Locate the cell with the specified text and output its (x, y) center coordinate. 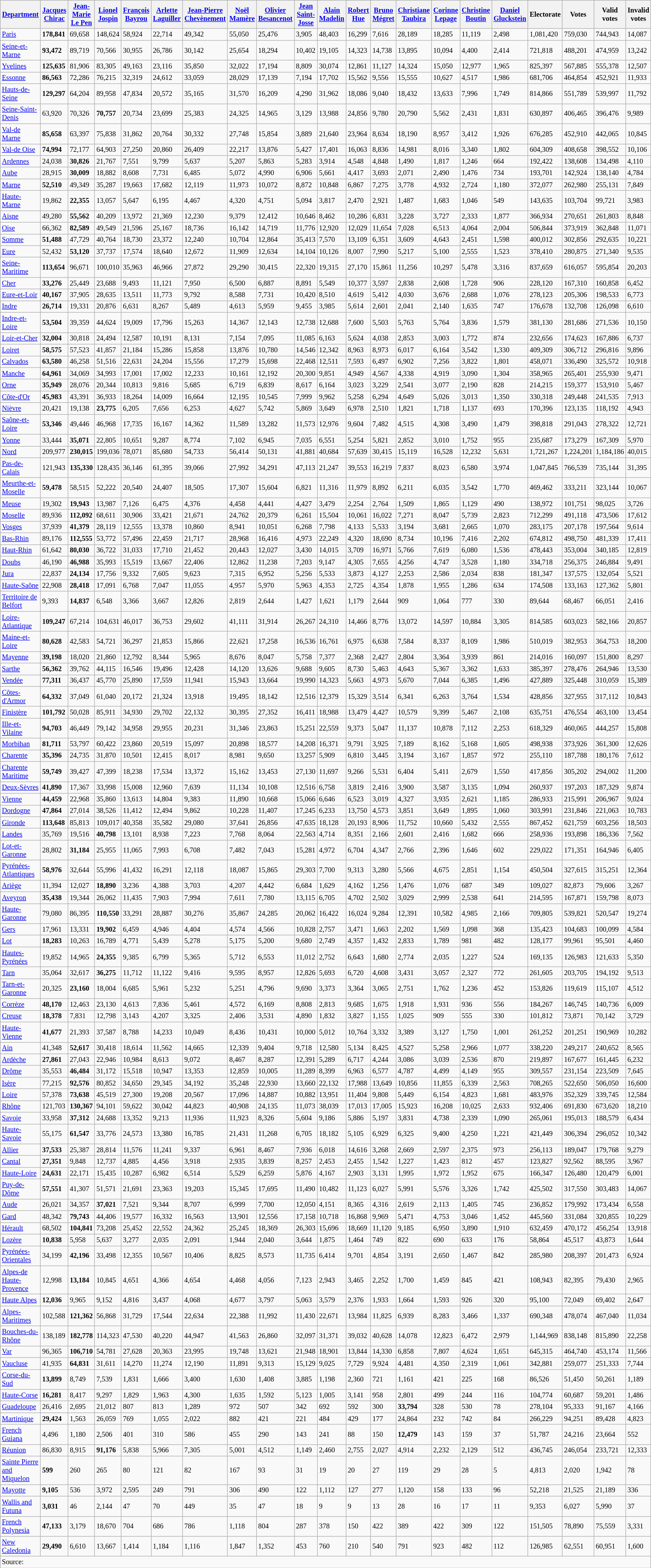
12,792 (136, 657)
49,446 (81, 424)
26,860 (276, 1336)
7,903 (167, 898)
20,379 (276, 515)
4,854 (383, 1256)
15,555 (414, 78)
12,333 (638, 1450)
4,467 (205, 200)
133 (476, 1490)
421,449 (545, 1134)
1,700 (414, 1280)
22,968 (81, 799)
26,409 (205, 150)
358,965 (545, 373)
6,233 (332, 811)
179,992 (578, 1205)
79,430 (610, 1280)
1,286 (476, 585)
6,459 (136, 929)
17,194 (276, 66)
3,693 (383, 173)
721 (383, 1379)
287 (306, 1526)
11,979 (358, 488)
8,749 (81, 1379)
23,699 (167, 114)
21,767 (108, 161)
8,734 (414, 539)
34,069 (81, 373)
8,730 (358, 669)
Mayotte (20, 1490)
2,935 (242, 1161)
10,848 (332, 185)
47,530 (136, 1336)
9,688 (306, 669)
290 (276, 1434)
10,108 (276, 787)
166,347 (545, 1173)
7,990 (383, 251)
9,025 (332, 1363)
540 (383, 1546)
10,406 (205, 1256)
5,576 (446, 1189)
3,609 (414, 240)
5,562 (446, 114)
8,257 (306, 1161)
29,080 (205, 823)
19,943 (81, 504)
41,432 (136, 870)
555,378 (610, 66)
11,735 (306, 1256)
French Polynesia (20, 1526)
27,861 (54, 1059)
214,595 (545, 898)
5,521 (638, 574)
3,191 (414, 1256)
10,072 (276, 185)
132,054 (610, 574)
373,919 (578, 228)
24,355 (108, 957)
385,397 (545, 669)
6,839 (276, 385)
4,456 (167, 1161)
12,143 (276, 322)
2,022 (205, 1419)
2,979 (510, 1336)
1,452 (510, 1216)
7,112 (476, 728)
8,676 (242, 657)
372,077 (545, 185)
10,582 (446, 914)
11,407 (276, 811)
Allier (20, 1150)
2,396 (446, 850)
16,868 (358, 1216)
16,063 (358, 150)
53,346 (54, 424)
24,631 (54, 1173)
8,283 (446, 1316)
2,510 (383, 408)
7,047 (167, 585)
Jean-Pierre Chevènement (205, 14)
21,369 (167, 216)
58,515 (81, 488)
39,427 (81, 771)
3,935 (446, 799)
691,830 (578, 1106)
2,724 (476, 185)
39,359 (81, 322)
Isère (20, 1083)
181,347 (545, 574)
2,621 (476, 799)
507 (276, 1407)
10,545 (276, 397)
13,895 (414, 50)
20,344 (108, 385)
1,752 (476, 440)
4,624 (476, 1352)
Saône-et-Loire (20, 424)
17,735 (136, 424)
1,651 (510, 1352)
398,552 (610, 150)
15,263 (205, 322)
306 (242, 1490)
23,116 (167, 66)
Valid votes (610, 14)
53,797 (81, 744)
174,508 (545, 585)
Oise (20, 228)
378,410 (545, 251)
20,519 (167, 744)
9,383 (205, 799)
70,142 (610, 1016)
New Caledonia (20, 1546)
6,017 (414, 350)
5,251 (242, 989)
2,071 (414, 173)
676,285 (545, 134)
3,817 (332, 200)
9,279 (638, 1150)
31,371 (332, 1336)
15,518 (136, 1071)
2,375 (476, 1150)
14,078 (414, 1336)
24,573 (136, 1134)
10,229 (638, 1216)
3,831 (414, 1118)
12,240 (205, 240)
249,217 (578, 1048)
41,563 (242, 1336)
277 (383, 1490)
10,783 (638, 811)
9,816 (167, 385)
Jean Saint-Josse (306, 14)
599 (54, 1470)
5,647 (136, 200)
18,669 (358, 1228)
3,667 (167, 601)
11,012 (306, 957)
19,138 (81, 408)
9,791 (358, 744)
4,885 (136, 1161)
16,789 (108, 941)
270,651 (578, 216)
5,549 (332, 283)
Bouches-du-Rhône (20, 1336)
69,658 (81, 34)
317,550 (578, 1189)
2,757 (332, 929)
240,652 (610, 1048)
11 (510, 1506)
39,032 (358, 1336)
49,280 (54, 216)
17,574 (136, 251)
13,109 (358, 240)
4,567 (383, 373)
Corse-du-Sud (20, 1379)
3,325 (205, 1016)
2,129 (476, 1450)
498,938 (545, 744)
1,490 (414, 161)
41,307 (81, 1189)
94,703 (54, 728)
28,189 (414, 34)
1,509 (414, 504)
296,052 (610, 1134)
18,200 (638, 641)
6,577 (383, 1071)
20,300 (306, 373)
Arlette Laguiller (167, 14)
9,680 (306, 941)
18,264 (136, 397)
7,123 (306, 1280)
52,218 (545, 1490)
Ain (20, 1048)
744,943 (610, 34)
31,033 (136, 550)
323,144 (610, 488)
12,511 (332, 362)
24,285 (276, 914)
320,855 (610, 1216)
4,527 (414, 1048)
110,550 (108, 914)
22,714 (167, 34)
7,639 (205, 787)
44,406 (108, 1216)
9,040 (383, 94)
20,203 (638, 267)
364,753 (610, 641)
11,268 (276, 1134)
15,696 (332, 1228)
25,890 (136, 680)
498,750 (578, 539)
15,286 (167, 350)
28,635 (108, 295)
223,509 (610, 1071)
215,991 (578, 799)
7,612 (638, 756)
38,526 (108, 811)
22,388 (242, 1316)
35,553 (54, 1071)
3,531 (276, 1016)
1,630 (242, 1379)
1,942 (610, 1470)
453 (306, 1546)
Marne (20, 185)
1,120 (414, 1490)
3,129 (306, 114)
3,046 (476, 1216)
55,175 (54, 1134)
27,130 (306, 771)
14,208 (306, 744)
18,238 (136, 771)
6,708 (205, 850)
1,680 (383, 957)
18,182 (332, 1134)
189,047 (578, 1150)
6,211 (414, 488)
53,772 (108, 539)
2,695 (81, 1407)
4,675 (446, 870)
8,941 (242, 527)
18,004 (108, 989)
33,291 (136, 914)
10,000 (306, 1032)
3,362 (476, 669)
17,534 (167, 771)
2,633 (510, 1106)
2,595 (136, 1490)
4,649 (414, 397)
2,823 (510, 515)
1,817 (446, 161)
121,362 (81, 1316)
4,458 (242, 504)
7,849 (638, 185)
37,049 (81, 696)
16,299 (358, 34)
6,169 (276, 1005)
9,344 (167, 1205)
306,394 (578, 1134)
118,192 (610, 408)
9,185 (414, 1228)
1,995 (414, 1173)
6,975 (358, 641)
54,721 (108, 641)
26,267 (306, 621)
452 (510, 989)
327,615 (578, 870)
15,861 (383, 267)
5,661 (332, 173)
5,367 (446, 669)
15,129 (306, 1363)
12,737 (108, 1161)
11,562 (167, 1048)
142,924 (578, 173)
1,025 (414, 1016)
29,303 (306, 870)
113,648 (54, 823)
21,393 (81, 1032)
Manche (20, 373)
512 (510, 1450)
7,044 (446, 680)
5,886 (358, 1118)
13,844 (358, 1352)
4,702 (358, 898)
15,854 (276, 134)
5,838 (136, 1450)
6,945 (276, 440)
137,575 (578, 574)
3,305 (510, 621)
73,208 (108, 1228)
8,073 (638, 898)
15,435 (108, 1173)
9,379 (242, 216)
353,004 (578, 550)
828 (510, 385)
33,958 (54, 1118)
133,163 (578, 585)
20,857 (638, 621)
300 (383, 1407)
49,342 (205, 34)
18,690 (383, 539)
255,930 (610, 373)
7,936 (306, 1150)
5,412 (383, 295)
12,859 (242, 1071)
4,654 (205, 1280)
6,821 (306, 488)
634 (510, 585)
9,353 (545, 1506)
167,309 (610, 440)
Drôme (20, 1071)
42,196 (81, 1256)
13,649 (383, 1083)
23,130 (108, 1005)
64,903 (108, 150)
1,847 (242, 1546)
539,821 (578, 914)
6,952 (276, 574)
Loire-Atlantique (20, 621)
153,910 (610, 385)
458,071 (545, 362)
2,144 (108, 1506)
187,788 (578, 756)
46,258 (81, 362)
33,421 (167, 515)
9,605 (332, 669)
42,583 (81, 641)
Meuse (20, 504)
16,371 (332, 744)
2,679 (476, 771)
219,897 (545, 1059)
17,307 (242, 488)
Gers (20, 929)
11,752 (414, 823)
6,950 (446, 1228)
33,276 (54, 283)
41,379 (81, 527)
13,633 (446, 94)
3,597 (383, 283)
666 (510, 834)
121,703 (54, 1106)
26,303 (306, 1228)
Lozère (20, 1240)
1,486 (638, 1395)
473,506 (610, 515)
128,177 (545, 941)
5,047 (383, 728)
Haute-Savoie (20, 1134)
9,989 (638, 114)
3,013 (476, 397)
173,434 (610, 1205)
2,536 (476, 1059)
80,628 (54, 641)
41,890 (54, 787)
5,463 (383, 669)
10,221 (638, 240)
13,901 (242, 1216)
89,719 (81, 50)
47,113 (306, 468)
37,533 (54, 1150)
10,191 (167, 338)
Indre (20, 306)
30,009 (81, 173)
9,399 (446, 712)
12,738 (306, 322)
Charente (20, 756)
37,905 (81, 295)
641 (510, 898)
6,799 (167, 957)
20,062 (306, 914)
8,326 (276, 1118)
180,176 (610, 756)
21,596 (136, 228)
1,090 (510, 1118)
760 (332, 1546)
24,856 (358, 114)
555 (476, 1016)
6,475 (167, 504)
1,857 (476, 756)
5,958 (81, 1240)
264,946 (610, 669)
16,600 (638, 1083)
506,844 (545, 228)
85,911 (108, 712)
8,788 (136, 1032)
266,229 (545, 1419)
3,778 (414, 185)
9,848 (81, 1161)
16,536 (306, 641)
342 (306, 1407)
1,046 (476, 200)
11,412 (136, 811)
28,802 (54, 850)
31,729 (136, 1316)
539,997 (610, 94)
18,283 (54, 941)
21,860 (108, 657)
203,705 (578, 973)
221,063 (610, 811)
686 (167, 1526)
15,604 (276, 488)
4,244 (383, 1059)
5,663 (358, 680)
12,195 (242, 397)
24,325 (242, 114)
409,309 (545, 350)
41,111 (242, 621)
12,036 (54, 1300)
146,745 (578, 1005)
4,548 (358, 161)
10,025 (476, 1106)
3,889 (306, 134)
2,091 (205, 1240)
6,719 (242, 385)
3,437 (167, 1300)
4,347 (383, 850)
9,623 (205, 574)
1,664 (414, 1300)
Ariège (20, 886)
4,949 (358, 373)
39,066 (205, 468)
194,192 (610, 973)
56,414 (242, 452)
709,805 (545, 914)
7,377 (332, 657)
13,988 (332, 114)
11,121 (167, 283)
13,101 (136, 834)
57,639 (358, 452)
3,400 (205, 1379)
104,841 (81, 1228)
457 (510, 1161)
60,951 (610, 1546)
8,267 (167, 306)
7,095 (276, 338)
3,039 (446, 1059)
5,966 (167, 1450)
6,294 (383, 397)
34,958 (136, 728)
208,397 (578, 1256)
19,009 (136, 322)
88 (358, 1434)
11,773 (167, 295)
40,358 (136, 823)
7,729 (358, 1363)
3,141 (358, 1395)
201,473 (610, 1256)
5,963 (306, 585)
160,858 (610, 283)
244 (476, 1395)
12,672 (205, 251)
906 (510, 283)
89,176 (54, 539)
3,331 (638, 1526)
3,703 (205, 886)
14,738 (383, 50)
2,586 (446, 574)
4,357 (358, 941)
31,914 (276, 621)
1,865 (446, 504)
536 (81, 1490)
27,872 (205, 267)
11,120 (383, 1228)
8,825 (242, 1256)
19,748 (242, 1352)
342,881 (545, 1363)
29,345 (167, 1083)
12,118 (205, 870)
4,627 (242, 408)
256,113 (545, 1150)
39,553 (358, 468)
11,589 (242, 424)
278,123 (545, 295)
5,566 (414, 870)
3,090 (476, 373)
1,185 (510, 799)
12,507 (638, 66)
19,496 (167, 669)
46,017 (136, 621)
20,172 (136, 696)
2,041 (414, 306)
49,349 (81, 185)
58,924 (136, 34)
815,890 (610, 1336)
310,059 (610, 680)
17,002 (167, 373)
16,022 (383, 515)
98,025 (610, 504)
14,330 (383, 1352)
5,821 (383, 440)
2,541 (414, 385)
251,333 (610, 1363)
51,488 (54, 240)
396,476 (610, 114)
6,001 (638, 1173)
112,555 (81, 539)
2,766 (414, 850)
7,600 (358, 322)
Nièvre (20, 408)
9,965 (81, 1300)
89,428 (610, 1419)
112,092 (81, 515)
6,472 (476, 1336)
603,256 (610, 823)
82,873 (578, 886)
101,792 (54, 712)
24,494 (108, 338)
8,915 (81, 1450)
232,656 (545, 338)
3,797 (276, 1300)
7,305 (205, 1450)
814,585 (545, 621)
10,482 (332, 1189)
5,869 (306, 408)
7,194 (306, 78)
2,647 (638, 1300)
766,539 (578, 468)
10,420 (306, 295)
9,404 (276, 1048)
9,385 (136, 957)
4,848 (383, 161)
6,831 (383, 216)
442,065 (610, 134)
25,245 (242, 1228)
32,617 (81, 973)
15,345 (242, 1189)
749 (383, 1240)
11,825 (383, 1316)
18,503 (638, 823)
25,654 (242, 50)
20,231 (205, 728)
285,980 (545, 1256)
11,065 (136, 850)
193,701 (545, 173)
47,834 (136, 94)
4,030 (414, 295)
40,908 (242, 1106)
1,534 (510, 696)
Cantal (20, 1161)
23,995 (205, 1352)
260,937 (545, 787)
47,133 (54, 1526)
814,866 (545, 94)
Pyrénées-Orientales (20, 1256)
45,770 (108, 680)
20 (358, 1470)
1,081,420 (545, 34)
10,051 (276, 527)
305,202 (578, 771)
9,455 (306, 306)
29,955 (167, 728)
35,064 (54, 973)
261,252 (545, 1032)
6,982 (167, 1173)
3,587 (446, 787)
8,436 (242, 1032)
18,285 (446, 34)
40,015 (638, 452)
Maine-et-Loire (20, 641)
153,826 (545, 989)
8,351 (358, 834)
381,130 (545, 322)
37,312 (81, 1118)
20,421 (54, 408)
119 (414, 1470)
51,450 (578, 1379)
28,814 (108, 1150)
604,309 (545, 150)
88,595 (610, 1161)
12,232 (476, 452)
75,559 (610, 1526)
4,515 (414, 424)
12,050 (306, 1205)
278,104 (545, 1407)
8,634 (383, 134)
14,719 (276, 228)
101,751 (578, 504)
78,071 (136, 452)
151,800 (610, 657)
28,029 (242, 78)
1,821 (414, 408)
9,718 (306, 1048)
18 (306, 1506)
567,885 (578, 66)
15,008 (136, 787)
Jean-Marie Le Pen (81, 14)
261,803 (610, 216)
1,077 (510, 1048)
5,072 (242, 173)
1,523 (510, 251)
1,666 (167, 1379)
1,681 (510, 1095)
1,154 (510, 870)
825,397 (545, 66)
12,190 (205, 1363)
6,404 (414, 771)
7,256 (446, 362)
303,991 (545, 811)
2,725 (358, 585)
Corinne Lepage (446, 14)
286,933 (545, 799)
Alpes-de Haute-Provence (20, 1280)
41,935 (54, 1363)
79,606 (610, 886)
2,034 (476, 574)
1,600 (638, 1546)
12,798 (108, 1016)
8,848 (638, 216)
Territoire de Belfort (20, 601)
6,035 (446, 488)
178,841 (54, 34)
15,097 (205, 744)
2,755 (358, 1450)
5,763 (414, 322)
9,808 (383, 1095)
15,066 (306, 799)
265,061 (545, 1118)
460,065 (578, 728)
5,197 (383, 1118)
43,873 (610, 1240)
417,856 (545, 771)
6,497 (383, 362)
449 (205, 1506)
17,796 (167, 322)
520,547 (610, 914)
32,644 (81, 870)
22,621 (242, 641)
10,860 (205, 527)
4,250 (476, 1134)
11,891 (242, 1363)
19,516 (81, 834)
1,926 (510, 134)
6,867 (358, 185)
1,155 (383, 1016)
12,463 (81, 1005)
126,480 (578, 1173)
109,247 (54, 621)
81,711 (54, 744)
8,510 (332, 295)
603,023 (578, 621)
5,764 (446, 322)
221 (306, 1419)
9,874 (638, 787)
22,459 (167, 539)
2,688 (476, 295)
1,098 (476, 929)
9,513 (638, 973)
9,266 (358, 771)
22,908 (54, 585)
7,616 (383, 34)
33,498 (108, 1256)
Bruno Mégret (383, 14)
1,895 (476, 811)
93,472 (54, 50)
5,256 (306, 574)
80 (136, 1470)
23,860 (136, 744)
12,998 (54, 1280)
5 (510, 1470)
62,551 (578, 1546)
225 (476, 1379)
3,644 (306, 1240)
25,476 (276, 34)
11,936 (205, 1118)
17,710 (167, 550)
36,146 (136, 468)
867,452 (545, 823)
7,203 (306, 562)
214,215 (545, 385)
11,490 (306, 1189)
94,251 (578, 1419)
9,284 (383, 914)
24,204 (167, 362)
3,579 (332, 1300)
Haute-Garonne (20, 914)
56,362 (54, 669)
13,984 (358, 1316)
9,535 (638, 251)
Ardèche (20, 1059)
3,900 (414, 787)
Réunion (20, 1450)
30,418 (108, 1048)
524 (510, 957)
46,449 (81, 728)
22,634 (205, 1316)
3,431 (414, 973)
66,051 (610, 601)
Cher (20, 283)
46,968 (108, 424)
10,918 (638, 362)
328 (446, 1407)
48,403 (332, 34)
10,150 (638, 322)
271,536 (610, 322)
6,720 (358, 973)
9,924 (383, 1363)
6,195 (167, 200)
228,120 (545, 283)
4,300 (205, 1395)
4,038 (383, 338)
14,665 (205, 1048)
16,219 (383, 468)
1,972 (446, 1173)
5,478 (476, 267)
16,332 (167, 1216)
923 (446, 1546)
309,557 (545, 1071)
3,003 (446, 338)
315,251 (610, 870)
8,707 (205, 1205)
3,340 (476, 150)
4,404 (205, 929)
1,663 (383, 929)
3,373 (332, 989)
838 (510, 574)
34,930 (136, 712)
126,985 (545, 1546)
6,080 (476, 550)
21,717 (205, 539)
13,664 (276, 680)
20,443 (242, 550)
Moselle (20, 515)
27,043 (81, 1059)
19,852 (54, 957)
82,395 (578, 1280)
21,948 (306, 1352)
812 (476, 1161)
22,837 (54, 574)
2,813 (332, 1005)
3,412 (476, 134)
99,721 (610, 200)
621,759 (578, 823)
28,418 (81, 585)
48,170 (54, 1005)
52,510 (54, 185)
3,974 (510, 468)
54,733 (205, 452)
8,808 (306, 1005)
9,556 (383, 78)
18,730 (136, 240)
Hauts-de-Seine (20, 94)
10,126 (332, 251)
85,813 (81, 823)
3,389 (414, 1032)
9,416 (205, 973)
5,965 (205, 657)
586 (205, 1434)
4,919 (446, 373)
331,084 (578, 1216)
11,404 (358, 1095)
30,074 (332, 66)
53,504 (54, 322)
2,965 (638, 1280)
5,254 (358, 440)
2,460 (332, 1450)
Haute-Vienne (20, 1032)
256,375 (578, 562)
74,994 (54, 150)
474,959 (610, 50)
681,706 (545, 78)
109,027 (545, 886)
13,479 (358, 712)
444,257 (610, 728)
167,871 (578, 898)
7,605 (167, 574)
23,688 (108, 283)
5,283 (306, 161)
595,854 (610, 267)
159,377 (578, 385)
7,189 (414, 744)
10,282 (638, 1032)
10,764 (358, 1032)
302,856 (578, 240)
67,214 (81, 621)
7,619 (446, 550)
37,021 (108, 1205)
Alain Madelin (332, 14)
428,856 (545, 696)
104,631 (108, 621)
13,057 (108, 200)
72,286 (81, 78)
382,953 (578, 641)
249,448 (578, 397)
4,400 (476, 50)
10,947 (167, 1071)
38,039 (332, 1106)
1,094 (510, 787)
198,533 (610, 295)
14,466 (358, 621)
48,342 (54, 1216)
349 (510, 886)
6,259 (276, 1173)
Seine-Saint-Denis (20, 114)
11,034 (638, 1316)
2,506 (108, 1434)
3,914 (332, 161)
373,926 (578, 744)
29 (446, 1470)
24,134 (81, 574)
11,137 (414, 728)
80,030 (81, 550)
6,758 (332, 787)
721,818 (545, 50)
24,310 (332, 621)
125,635 (54, 66)
1,801 (510, 362)
5,001 (242, 1450)
Haute-Loire (20, 1173)
30,906 (136, 515)
Tarn (20, 973)
5,432 (476, 823)
58,575 (54, 350)
31,346 (242, 728)
23,160 (81, 989)
Essonne (20, 78)
29,290 (242, 267)
10,287 (136, 1173)
333,211 (578, 488)
59,749 (54, 771)
37,737 (108, 251)
309 (476, 1526)
429 (358, 1419)
6,902 (414, 362)
1,236 (476, 989)
8,588 (242, 295)
10,342 (638, 1134)
3,822 (476, 362)
8,836 (383, 150)
Landes (20, 834)
10,660 (446, 823)
1,330 (510, 350)
7,999 (306, 397)
478,443 (545, 550)
4,738 (446, 1118)
9,650 (276, 756)
18,882 (108, 173)
3,023 (358, 385)
1,563 (81, 1419)
47,635 (306, 823)
1,629 (332, 886)
325,448 (578, 680)
82 (205, 1470)
11,435 (136, 898)
96,671 (81, 267)
7,798 (332, 527)
467,040 (610, 1316)
378 (332, 1526)
20,898 (242, 744)
4,149 (476, 1071)
12,379 (332, 696)
12,556 (276, 1216)
91,176 (108, 1450)
10,005 (276, 1071)
6,163 (332, 338)
3,029 (414, 898)
151,505 (545, 1526)
2,427 (383, 657)
13,750 (358, 811)
50,131 (276, 452)
1,728 (476, 283)
13,453 (276, 771)
12,587 (136, 338)
127,362 (610, 585)
235,687 (545, 440)
1,001 (510, 1032)
64,204 (81, 94)
47,729 (81, 240)
64,332 (54, 696)
2,339 (476, 1118)
35,867 (242, 914)
75,838 (108, 134)
4,573 (383, 811)
664 (510, 161)
161,445 (610, 1059)
6,631 (136, 306)
2,966 (476, 1048)
3,127 (446, 1032)
15,858 (205, 350)
13,511 (136, 295)
16,208 (446, 1106)
3,819 (358, 787)
12,029 (358, 228)
5,232 (205, 989)
1,789 (446, 941)
15,519 (136, 562)
Electorate (545, 14)
769 (136, 1419)
6,351 (383, 240)
Aube (20, 173)
25,449 (81, 283)
6,999 (242, 1205)
1,875 (332, 1240)
10,196 (446, 539)
158 (446, 1490)
Tarn-et-Garonne (20, 989)
1,423 (446, 1161)
8,365 (358, 1205)
14,887 (276, 1095)
1,675 (383, 1005)
633 (476, 1240)
12,688 (332, 322)
20,363 (167, 1352)
1,405 (476, 1205)
453,174 (610, 1352)
129,297 (54, 94)
16,024 (358, 914)
1,598 (510, 240)
12,920 (332, 228)
35,248 (242, 1083)
9,072 (205, 1059)
61,395 (167, 468)
Calvados (20, 362)
23,664 (610, 1434)
Hérault (20, 1228)
9,792 (205, 295)
618,329 (545, 728)
2,833 (414, 941)
3,465 (358, 1280)
21,324 (167, 696)
1,933 (383, 1300)
197,564 (610, 527)
86,395 (81, 914)
616,057 (578, 267)
294,002 (610, 771)
6,858 (414, 1352)
4,496 (54, 1434)
18,890 (108, 886)
838,148 (578, 1336)
17,988 (358, 1083)
70,757 (108, 114)
261,605 (545, 973)
34,291 (276, 468)
9,287 (167, 440)
8,109 (476, 641)
6,643 (358, 957)
14,804 (167, 799)
4,946 (167, 929)
104,774 (545, 1395)
2,027 (383, 1450)
11,923 (242, 1118)
4,133 (358, 527)
366,934 (545, 216)
712,299 (545, 515)
34,357 (81, 1205)
Indre-et-Loire (20, 322)
9,152 (108, 1300)
30,332 (205, 134)
Puy-de-Dôme (20, 1189)
5,063 (306, 1300)
398,818 (545, 424)
5,624 (358, 338)
7,994 (205, 898)
1,179 (358, 601)
1,605 (510, 744)
303,483 (610, 1189)
Vendée (20, 680)
632,459 (545, 1228)
168 (510, 1379)
11,855 (446, 1083)
Val-de Oise (20, 150)
28,887 (167, 914)
4,608 (383, 973)
24,735 (81, 756)
5,012 (332, 1032)
13,353 (205, 1071)
4,167 (332, 1173)
4,787 (414, 1071)
27,992 (242, 468)
19,344 (81, 898)
6,638 (383, 641)
445,560 (545, 1216)
30,142 (205, 50)
121,943 (54, 468)
4,985 (476, 914)
22,171 (81, 1173)
3,268 (383, 1150)
837,659 (545, 267)
50,028 (81, 712)
3,236 (136, 886)
106,710 (81, 1352)
92,562 (578, 1161)
4,816 (136, 1300)
2,376 (358, 1300)
46,190 (54, 562)
804 (276, 1526)
1,047,845 (545, 468)
16 (446, 1506)
44,823 (205, 1106)
3,019 (383, 799)
7,807 (446, 1352)
3,143 (136, 1016)
27,300 (136, 1095)
8,131 (205, 338)
491,118 (578, 515)
488,201 (578, 50)
17,367 (81, 787)
100,010 (108, 267)
76,215 (108, 78)
9,969 (383, 1216)
7,043 (276, 850)
86,563 (54, 78)
135,423 (545, 929)
9,332 (136, 574)
4,714 (332, 834)
406,465 (578, 114)
1,536 (510, 550)
6,523 (358, 799)
Pas-de-Calais (20, 468)
2,254 (358, 504)
3,057 (446, 973)
13,352 (136, 1118)
8,344 (167, 657)
7,780 (276, 898)
93 (276, 1470)
13,257 (306, 756)
182,778 (81, 1336)
22,559 (332, 728)
450,504 (545, 870)
78,890 (578, 1526)
24,362 (205, 1228)
46,988 (81, 562)
4,771 (136, 941)
10,651 (136, 440)
742 (476, 1419)
6,684 (306, 886)
3,229 (383, 385)
135,330 (81, 468)
25,955 (108, 850)
9,685 (358, 1005)
35,396 (54, 756)
35,993 (108, 562)
11,134 (242, 787)
51,787 (545, 1434)
469,462 (545, 488)
3,939 (476, 657)
134,498 (610, 161)
18,210 (638, 1106)
32,319 (136, 78)
13,899 (54, 1379)
13,613 (136, 799)
1,414 (136, 1546)
5,801 (638, 585)
813 (167, 1407)
19,203 (205, 1189)
58,864 (545, 1240)
9,400 (446, 1134)
Mayenne (20, 657)
7,584 (414, 641)
704 (136, 1526)
Loire (20, 1095)
12,864 (276, 240)
32,097 (306, 1336)
16,281 (54, 1395)
262,980 (578, 185)
27,170 (358, 267)
Côte-d'Or (20, 397)
2,455 (358, 1161)
Seine-Maritime (20, 267)
Jacques Chirac (54, 14)
9,604 (358, 424)
17,695 (276, 1189)
2,751 (414, 989)
140,736 (610, 1005)
5,175 (242, 941)
29,424 (54, 1419)
192,422 (545, 161)
79,080 (54, 914)
330,318 (545, 397)
9,373 (358, 728)
336 (638, 1490)
436,745 (545, 1450)
Olivier Besancenot (276, 14)
674,812 (545, 539)
1,878 (414, 585)
16,971 (383, 550)
130,367 (81, 1106)
8,565 (638, 1048)
9,147 (332, 562)
19,902 (108, 929)
23,363 (167, 1189)
34,192 (205, 1083)
3,873 (358, 574)
10,780 (276, 350)
734 (510, 173)
6,261 (306, 515)
5,712 (242, 957)
108,943 (545, 1280)
Gard (20, 1216)
14,324 (414, 66)
2,232 (446, 1450)
113,654 (54, 267)
2,597 (446, 1150)
7,744 (638, 1363)
7,562 (638, 834)
7,223 (205, 834)
101,812 (545, 1016)
8,425 (383, 1048)
17,139 (276, 78)
822 (414, 1240)
3,726 (638, 504)
24,762 (242, 515)
368 (510, 929)
40,220 (167, 1336)
Ardennes (20, 161)
24,216 (578, 1434)
6,553 (276, 957)
47,399 (108, 771)
7,611 (242, 898)
40,628 (383, 1336)
2,619 (414, 1205)
20,540 (136, 488)
23,964 (358, 134)
59,622 (136, 1106)
French Guiana (20, 1434)
2,819 (242, 601)
Creuse (20, 1016)
6,205 (136, 408)
21,247 (332, 468)
3,277 (136, 1240)
94,101 (108, 1106)
2,252 (383, 1280)
7,655 (383, 562)
1,189 (638, 1379)
5,503 (383, 322)
9,213 (167, 1118)
5,631 (510, 452)
18,378 (54, 1016)
2,943 (332, 1280)
3,167 (446, 756)
167,886 (610, 338)
126,983 (578, 957)
2,608 (446, 283)
6,339 (476, 1083)
692 (332, 1407)
25,383 (205, 114)
79,142 (108, 728)
3,836 (476, 322)
11,792 (638, 94)
31,570 (242, 94)
41,881 (306, 452)
64,961 (54, 373)
35,769 (54, 834)
4,957 (242, 585)
39,762 (81, 669)
4,566 (276, 929)
22,930 (276, 1083)
1,479 (510, 424)
45,517 (578, 1240)
9,896 (638, 350)
3,316 (510, 267)
13,115 (306, 898)
15,923 (414, 1106)
84 (510, 1419)
47,864 (54, 811)
5,489 (205, 306)
32,022 (242, 66)
Gironde (20, 823)
14,616 (358, 1150)
552 (638, 1434)
484 (332, 1419)
77,215 (54, 1083)
207,178 (578, 527)
7,275 (383, 185)
18,505 (205, 488)
214,016 (545, 657)
17,612 (638, 515)
6,452 (638, 283)
5,289 (332, 1059)
Nord (20, 452)
861 (510, 657)
6,906 (306, 173)
18,736 (205, 228)
11,127 (383, 66)
874 (510, 338)
18,128 (332, 823)
35,963 (136, 267)
352,329 (578, 1095)
2,999 (446, 898)
17,411 (638, 539)
19,577 (136, 1216)
19,990 (306, 680)
102,588 (54, 1316)
49,163 (136, 66)
92,576 (81, 1083)
408,658 (578, 150)
36,275 (108, 973)
201,251 (578, 1032)
15,943 (242, 680)
6,513 (446, 228)
9,337 (205, 1150)
18,901 (332, 1352)
231,846 (578, 811)
1,221 (510, 1134)
17,158 (306, 1216)
15,866 (205, 641)
14,270 (136, 1363)
260 (81, 1470)
735,144 (610, 468)
35,860 (108, 799)
188,579 (610, 1118)
96,365 (54, 1352)
1,129 (476, 504)
15,119 (414, 452)
83,305 (108, 66)
15,698 (276, 362)
5,365 (205, 957)
11,992 (276, 1316)
675 (510, 1173)
1,184 (167, 1546)
59,201 (610, 1395)
3,764 (476, 696)
121 (167, 1470)
29,602 (205, 621)
167 (242, 1470)
6,500 (242, 283)
11,430 (306, 1316)
4,619 (358, 295)
10,297 (446, 267)
6,646 (332, 799)
Haute Alpes (20, 1300)
2,538 (476, 898)
104,683 (578, 929)
6,485 (205, 173)
Loiret (20, 350)
4,574 (242, 929)
13,951 (332, 1095)
5,200 (276, 941)
11,712 (136, 973)
12,230 (205, 216)
21,525 (578, 1490)
16,563 (205, 1216)
109,017 (108, 823)
786 (205, 1526)
870 (510, 1059)
4,572 (242, 1005)
1,918 (414, 1005)
6,325 (414, 1134)
11,241 (167, 1150)
8,287 (276, 1059)
1,877 (510, 216)
11,394 (54, 886)
18,577 (276, 744)
592 (358, 1407)
17,961 (54, 929)
Ille-et-Vilaine (20, 728)
1,467 (476, 1256)
2,453 (332, 1161)
2,665 (476, 527)
1,161 (414, 1379)
26,714 (54, 306)
26,062 (108, 898)
34,199 (54, 1256)
26,786 (167, 50)
13,184 (81, 1280)
57,496 (136, 539)
Pyrénées-Atlantiques (20, 870)
6,717 (358, 1059)
4,932 (446, 185)
602 (510, 850)
18,190 (414, 134)
339,745 (610, 1095)
22,552 (167, 1228)
Vaucluse (20, 1363)
7,315 (242, 574)
199,036 (108, 452)
17,091 (108, 585)
126,098 (610, 306)
4,584 (638, 929)
12,479 (414, 1434)
60,687 (578, 1395)
4,417 (358, 173)
72,177 (81, 150)
2,004 (510, 228)
325,572 (610, 362)
33,059 (205, 78)
2,764 (383, 504)
4,784 (638, 173)
4,327 (414, 799)
20,790 (414, 114)
278,322 (610, 424)
10,061 (358, 515)
1,633 (510, 669)
86,526 (545, 1379)
36,722 (108, 550)
6,704 (358, 850)
5,449 (414, 1095)
39,198 (54, 657)
89,958 (108, 94)
9,186 (332, 1118)
4,110 (638, 161)
8,017 (205, 756)
958 (383, 1395)
95,501 (610, 941)
5,026 (446, 397)
14,362 (205, 424)
12,555 (136, 527)
6,773 (638, 295)
10,878 (446, 728)
13,331 (81, 929)
3,366 (136, 601)
13,972 (136, 216)
1,944 (242, 1240)
4,354 (383, 585)
22,217 (242, 150)
63,397 (81, 134)
170,396 (545, 408)
12,626 (638, 744)
464,740 (578, 1352)
8,007 (358, 251)
23,863 (276, 728)
478,074 (578, 1316)
21,184 (136, 350)
842 (510, 1256)
973 (510, 1150)
1,931 (446, 1005)
12,233 (205, 373)
14,104 (306, 251)
8,776 (383, 621)
64,831 (81, 1363)
19,663 (136, 185)
Alpes-Maritimes (20, 1316)
205,306 (578, 295)
70 (167, 1506)
255,110 (545, 756)
1,952 (476, 1173)
184,267 (545, 1005)
280,875 (578, 251)
10,431 (276, 1032)
14,120 (242, 669)
1,579 (510, 322)
18,369 (276, 1228)
14,837 (81, 601)
6,341 (414, 696)
1,762 (446, 989)
Daniel Gluckstein (510, 14)
16,528 (446, 452)
22,355 (81, 200)
33,794 (414, 1407)
24,407 (167, 488)
19,208 (167, 1095)
13 (383, 1506)
3,326 (476, 1189)
249 (167, 1490)
7,996 (476, 94)
4,481 (414, 1363)
7,656 (167, 408)
1,955 (446, 585)
121,633 (610, 957)
Jura (20, 574)
327,955 (578, 696)
16,422 (332, 914)
4,796 (276, 989)
6,414 (332, 1256)
5,471 (414, 1216)
4,068 (205, 1300)
43,391 (81, 397)
3,918 (205, 1161)
2,113 (446, 1205)
Christine Boutin (476, 14)
4,943 (638, 408)
5,959 (276, 306)
7,102 (242, 440)
16,291 (167, 870)
1,408 (276, 1379)
1,646 (476, 850)
4,753 (446, 1216)
10,228 (242, 811)
16,416 (276, 539)
70,326 (81, 114)
114,323 (108, 1336)
16,142 (242, 228)
Charente Maritime (20, 771)
22,468 (306, 362)
2,921 (383, 200)
12,192 (276, 373)
13,454 (638, 712)
24,688 (108, 1118)
15,504 (332, 515)
2,498 (510, 34)
1,832 (332, 1016)
68,467 (578, 601)
334,718 (545, 562)
5,685 (205, 385)
Martinique (20, 1419)
2,752 (332, 957)
310 (167, 1434)
2,368 (358, 657)
3,086 (414, 1059)
1,070 (510, 527)
30,826 (81, 161)
12,364 (638, 870)
1,750 (476, 1032)
112 (510, 1546)
Haute-Corse (20, 1395)
72,049 (578, 1300)
17,245 (306, 811)
36,933 (108, 397)
4,747 (446, 562)
96 (510, 1490)
Yonne (20, 440)
13,660 (306, 1083)
10,567 (167, 1256)
2,451 (476, 240)
232 (446, 1419)
464,854 (578, 78)
1,432 (383, 941)
932,406 (545, 1106)
11,941 (205, 680)
44,459 (54, 799)
9,862 (205, 811)
Haute-Saône (20, 585)
31,611 (108, 1363)
1,144,969 (545, 1336)
1,593 (446, 1300)
Lot (20, 941)
Votes (578, 14)
4,651 (136, 1280)
176 (510, 1240)
476,554 (578, 712)
Vienne (20, 799)
27,351 (54, 1161)
6,434 (638, 1118)
Aude (20, 1205)
99,961 (578, 941)
6,924 (638, 1256)
10,813 (136, 385)
8,892 (383, 488)
11,122 (167, 973)
23,775 (108, 408)
François Bayrou (136, 14)
3,471 (358, 929)
4,151 (332, 1205)
981 (476, 941)
4,316 (383, 1205)
82,589 (81, 228)
246,054 (578, 1450)
2,502 (383, 898)
15,865 (276, 870)
Wallis and Futuna (20, 1506)
53,120 (81, 251)
233,721 (610, 1450)
3,983 (638, 200)
2,853 (414, 338)
10,646 (306, 216)
673,620 (610, 1106)
17,401 (332, 150)
20,325 (54, 989)
11,909 (242, 251)
Noël Mamère (242, 14)
10,856 (414, 1083)
630,897 (545, 114)
2,490 (446, 173)
292,635 (610, 240)
5,693 (332, 973)
13,072 (414, 621)
9,701 (358, 1256)
35,850 (205, 66)
6,253 (205, 408)
6,737 (638, 338)
7,539 (108, 1379)
2,414 (510, 50)
159,798 (610, 898)
Deux-Sèvres (20, 787)
283,175 (545, 527)
246,884 (610, 562)
291,043 (578, 424)
12,584 (638, 1095)
7,645 (638, 1071)
1,718 (446, 408)
259,077 (578, 1363)
12,823 (446, 1336)
10,882 (306, 1095)
18,640 (167, 251)
45,983 (54, 397)
1,350 (510, 397)
37,641 (242, 823)
22,631 (136, 362)
10,161 (242, 373)
1,246 (476, 161)
10,067 (638, 488)
4,376 (205, 504)
27 (383, 1470)
10,094 (446, 50)
50,261 (610, 1379)
7,521 (136, 1205)
5,531 (383, 771)
5,863 (276, 161)
21,853 (167, 641)
17,279 (242, 362)
645,315 (545, 1352)
5,766 (414, 550)
5,207 (242, 161)
1,184,186 (610, 452)
Rhône (20, 1106)
Eure (20, 251)
7,126 (136, 504)
36,753 (167, 621)
6,580 (476, 468)
7,028 (414, 228)
61,040 (108, 696)
31,395 (638, 468)
Haute-Marne (20, 200)
1,910 (510, 1228)
11,316 (332, 488)
8,608 (136, 173)
2,852 (414, 440)
Aveyron (20, 898)
1,112 (332, 1490)
12,355 (136, 1256)
4,499 (446, 1071)
12,428 (205, 669)
9,105 (54, 1490)
17,001 (136, 373)
15,556 (205, 362)
12,415 (167, 756)
452,910 (578, 134)
3,885 (306, 1379)
2,040 (276, 1240)
120,479 (610, 1173)
10,843 (638, 696)
1,963 (167, 1395)
2,333 (476, 216)
1,224,201 (578, 452)
4,914 (414, 1450)
8,774 (205, 440)
11,256 (414, 267)
209,977 (54, 452)
10,402 (306, 50)
389 (414, 1526)
10,838 (54, 1240)
Meurthe-et-Moselle (20, 488)
11,890 (242, 799)
15,329 (358, 696)
3,967 (638, 1161)
4,056 (276, 1280)
4,468 (242, 1280)
8,809 (306, 66)
210 (358, 1546)
10,501 (136, 756)
174,623 (578, 338)
30,955 (136, 50)
7,831 (81, 1016)
9,471 (638, 373)
936 (476, 1005)
24,864 (414, 1419)
635,751 (545, 712)
16,761 (332, 641)
Orne (20, 385)
4,517 (476, 78)
37,587 (108, 1032)
29,702 (167, 712)
9,851 (332, 373)
11,085 (306, 338)
6,548 (108, 601)
167,677 (578, 1059)
23,372 (167, 240)
10,627 (446, 78)
7,570 (332, 240)
8,417 (81, 1395)
241 (332, 1434)
51,516 (108, 362)
3,827 (358, 1016)
3,514 (383, 696)
17,005 (383, 1106)
5,961 (167, 989)
1,644 (638, 1240)
1,256 (383, 886)
115,107 (610, 989)
19,315 (332, 267)
3,466 (476, 1316)
103,704 (578, 200)
10,718 (332, 1216)
4,388 (167, 886)
556 (510, 1005)
7,993 (167, 850)
2,319 (476, 1363)
759,030 (578, 34)
17 (476, 1506)
271,340 (610, 251)
31,870 (108, 756)
281,686 (578, 322)
12,976 (332, 424)
3,228 (414, 216)
1,060 (510, 811)
Somme (20, 240)
73,638 (81, 1095)
123,135 (578, 408)
6,385 (476, 680)
18,670 (108, 1526)
12,580 (332, 1048)
37,939 (54, 527)
926 (476, 1300)
5,742 (276, 408)
1,592 (276, 1395)
4,972 (332, 850)
2,903 (358, 1173)
708,265 (545, 1083)
10,884 (476, 621)
1,427 (306, 601)
Finistère (20, 712)
56,868 (108, 1316)
10,668 (276, 799)
40,798 (108, 834)
2,838 (414, 283)
17,096 (242, 1095)
11,055 (205, 585)
68,502 (54, 1228)
Côtes-d'Armor (20, 696)
1,542 (383, 1161)
13,242 (638, 50)
3,332 (383, 1032)
13,530 (638, 669)
320 (510, 1300)
265 (108, 1470)
1,683 (446, 200)
2,406 (242, 1016)
22,406 (205, 562)
7,836 (167, 1005)
4,350 (446, 1363)
6,018 (332, 1150)
63,580 (54, 362)
54,781 (108, 1352)
17,559 (167, 680)
13,380 (167, 1134)
91,167 (610, 1407)
Bas-Rhin (20, 539)
19,331 (81, 306)
Aisne (20, 216)
Robert Hue (358, 14)
13,378 (167, 527)
463,100 (610, 712)
24,612 (167, 78)
9,799 (167, 161)
3,065 (383, 989)
167,310 (578, 283)
17,702 (332, 78)
687 (476, 886)
2,431 (476, 114)
265,401 (578, 373)
26,856 (276, 823)
13,372 (205, 771)
44,115 (108, 669)
27,014 (81, 811)
160,097 (578, 657)
8,973 (383, 350)
336,490 (578, 362)
8,938 (167, 834)
31,172 (108, 1071)
18,142 (276, 696)
3,528 (476, 562)
31,862 (136, 134)
11,200 (638, 771)
3,010 (446, 440)
173,279 (578, 440)
6,810 (358, 756)
230,015 (81, 452)
2,804 (414, 657)
4,366 (167, 1280)
44,624 (108, 322)
89,936 (54, 515)
193,898 (578, 834)
455 (242, 1434)
12,862 (242, 562)
4,890 (306, 1016)
41,348 (54, 1048)
14,009 (167, 397)
22,258 (638, 1336)
177 (383, 1419)
3,490 (476, 424)
5,990 (610, 1506)
2,563 (510, 1083)
21,012 (108, 1407)
6,939 (414, 1316)
361,300 (610, 744)
8,617 (306, 385)
30,818 (81, 338)
8,016 (446, 150)
9,962 (332, 397)
21,691 (136, 1189)
19,274 (638, 914)
506,050 (610, 1083)
70,566 (108, 50)
34,650 (136, 1083)
4,305 (358, 562)
296,816 (610, 350)
Val-de Marne (20, 134)
16,664 (205, 397)
4,256 (414, 562)
6,961 (242, 1150)
35,165 (205, 94)
25,167 (167, 228)
231,154 (578, 1071)
427,889 (545, 680)
138,140 (610, 173)
3,709 (358, 550)
59,478 (54, 488)
2,801 (414, 1395)
1,005 (332, 1395)
21,452 (205, 550)
159 (476, 1434)
33,444 (54, 440)
1,289 (205, 1407)
46 (81, 1506)
690 (446, 1240)
9,614 (638, 527)
46,484 (81, 1071)
12,977 (476, 66)
69,402 (610, 1300)
25,452 (136, 1228)
1,149 (306, 1450)
Loir-et-Cher (20, 338)
20,572 (167, 94)
40,167 (54, 295)
882 (242, 1419)
6,558 (638, 1205)
27,250 (136, 150)
57,523 (81, 350)
456,254 (610, 1228)
Var (20, 1352)
29,490 (54, 1546)
499 (446, 1395)
470,172 (578, 1228)
6,768 (136, 585)
1,464 (358, 1240)
3,925 (383, 744)
5,461 (205, 1005)
8,573 (276, 1256)
16,209 (276, 94)
1,064 (446, 601)
10,828 (306, 929)
31,184 (81, 850)
4,751 (276, 200)
8,891 (306, 283)
10,579 (414, 712)
187,329 (610, 787)
28,915 (54, 173)
241,535 (610, 397)
1,682 (476, 834)
7,035 (306, 440)
340,185 (610, 550)
5,123 (306, 1395)
5,217 (414, 251)
18,087 (242, 870)
11,573 (306, 424)
693 (510, 408)
25,387 (81, 1150)
80,852 (108, 1083)
2,360 (358, 1379)
116 (510, 1395)
3,681 (446, 527)
5,670 (414, 680)
1,496 (510, 680)
510,019 (545, 641)
44,947 (205, 1336)
36,437 (81, 680)
690,348 (545, 1316)
745 (510, 1205)
1,749 (510, 94)
17,544 (167, 1316)
5,739 (476, 515)
4,162 (358, 886)
197,203 (578, 787)
11,697 (332, 771)
Invalid votes (638, 14)
549 (510, 200)
14,087 (638, 34)
278,476 (578, 669)
10,049 (205, 1032)
6,887 (276, 283)
11,073 (306, 1106)
551,789 (578, 94)
169,135 (545, 957)
Yvelines (20, 66)
35,413 (306, 240)
35,438 (54, 898)
73,871 (578, 1016)
45,519 (108, 1095)
6,963 (358, 1071)
2,327 (476, 973)
582,166 (610, 621)
46,966 (167, 267)
30,276 (205, 914)
Morbihan (20, 744)
12,494 (167, 811)
2,470 (358, 200)
7,551 (136, 161)
35,582 (167, 823)
10,377 (358, 283)
Paris (20, 34)
5,529 (242, 1173)
4,166 (638, 1407)
22,320 (306, 267)
362,848 (610, 228)
20,567 (205, 1095)
85,680 (167, 452)
61,642 (54, 550)
13,282 (276, 424)
5,876 (306, 1173)
8,613 (167, 1059)
12,342 (332, 350)
95,100 (545, 1300)
7,837 (414, 468)
3,135 (476, 787)
36,297 (136, 641)
4,677 (242, 1300)
206,967 (610, 799)
18,432 (414, 94)
8,462 (332, 216)
40,764 (108, 240)
5,411 (446, 771)
33,776 (108, 1134)
14,367 (242, 322)
3,077 (446, 385)
845 (476, 1280)
19,495 (242, 696)
26,416 (54, 1407)
10,106 (638, 150)
9,595 (242, 973)
7,913 (638, 397)
6,268 (306, 527)
15,251 (306, 728)
31 (306, 1470)
123,827 (545, 1161)
19,302 (54, 504)
81,906 (81, 66)
127 (358, 1490)
3,131 (383, 1173)
11,566 (638, 1352)
190,969 (610, 1032)
7,271 (414, 515)
6,263 (446, 696)
7,593 (358, 362)
1,198 (332, 1379)
6,154 (446, 1095)
41,677 (54, 1032)
11,776 (306, 228)
2,020 (578, 1470)
Corrèze (20, 1005)
24,135 (276, 1106)
15,562 (358, 78)
28,119 (108, 527)
481,339 (610, 539)
9,393 (54, 601)
Christiane Taubira (414, 14)
1,116 (205, 1546)
10,984 (136, 1059)
5,278 (205, 941)
772 (510, 973)
Vosges (20, 527)
6,685 (136, 989)
236,852 (545, 1205)
58,976 (54, 870)
132,708 (578, 306)
6,232 (638, 1059)
68,611 (108, 515)
164,946 (610, 850)
3,839 (276, 1161)
16,167 (167, 424)
11,973 (242, 185)
Doubs (20, 562)
22,946 (108, 1059)
19 (332, 1470)
Hautes-Pyrénées (20, 957)
Guadeloupe (20, 1407)
176,678 (545, 306)
6,009 (638, 1005)
20,193 (358, 823)
1,487 (414, 200)
1,550 (510, 771)
6,929 (383, 1134)
9,024 (638, 799)
5,168 (476, 744)
22,249 (332, 539)
Lionel Jospin (108, 14)
41,857 (108, 350)
63,920 (54, 114)
229,022 (545, 850)
2,190 (476, 385)
Lot-et-Garonne (20, 850)
49,549 (108, 228)
3,727 (446, 216)
452,921 (610, 78)
18,086 (358, 94)
522,650 (578, 1083)
11,274 (167, 1363)
1,459 (446, 1280)
3,729 (638, 1016)
11,654 (383, 228)
Department (20, 14)
26,021 (54, 1205)
61,547 (81, 1134)
19,862 (54, 200)
138,972 (545, 504)
Sainte Pierre and Miquelon (20, 1470)
5,105 (358, 1134)
4,353 (332, 585)
52,222 (108, 488)
19,105 (332, 50)
2,851 (476, 870)
86,830 (54, 1450)
483,976 (545, 1095)
3,851 (414, 811)
128,435 (108, 468)
7,950 (205, 283)
20,734 (136, 114)
3,445 (383, 756)
21,671 (205, 515)
317,112 (610, 696)
15,389 (638, 680)
27,628 (136, 1352)
11,933 (638, 78)
6,978 (358, 408)
1,770 (510, 488)
27,352 (276, 712)
1,829 (136, 1395)
148,624 (108, 34)
3,985 (332, 306)
4,064 (476, 228)
400,012 (545, 240)
777 (476, 601)
Dordogne (20, 811)
255,131 (610, 185)
55,562 (81, 216)
16,546 (136, 669)
195,013 (578, 1118)
7,768 (242, 834)
747 (510, 306)
4,441 (276, 504)
807 (136, 1407)
11,289 (306, 1071)
8,981 (242, 756)
8,399 (332, 1071)
57,551 (54, 1189)
2,669 (414, 1150)
14,597 (446, 621)
Seine-et-Marne (20, 50)
12,412 (276, 216)
8,064 (276, 834)
17,013 (358, 1106)
15,050 (446, 66)
52,432 (54, 251)
6,514 (205, 1173)
3,179 (81, 1526)
3,280 (383, 870)
52,617 (81, 1048)
32,004 (54, 338)
8,023 (446, 468)
3,972 (108, 1490)
11,071 (638, 228)
9,780 (383, 114)
14,015 (332, 550)
11,576 (136, 1150)
27,748 (242, 134)
12,960 (167, 787)
26,059 (108, 1419)
2,108 (510, 712)
1,137 (476, 408)
3,267 (638, 886)
1,802 (510, 150)
28,076 (81, 385)
35,287 (108, 185)
10,286 (358, 216)
1,118 (242, 1526)
5,427 (306, 150)
8,963 (358, 350)
20,860 (167, 150)
15,162 (242, 771)
22,805 (108, 440)
28,968 (242, 539)
1,742 (510, 1189)
35 (242, 1506)
Source: (326, 1562)
14,233 (167, 1032)
Savoie (20, 1118)
18,020 (81, 657)
171,351 (578, 850)
338,220 (545, 1048)
Eure-et-Loir (20, 295)
30,395 (242, 712)
18,614 (136, 1048)
6,405 (638, 850)
186,336 (610, 834)
21,431 (242, 1134)
179,768 (610, 1150)
85,658 (54, 134)
3,479 (332, 504)
4,813 (545, 1470)
4,127 (383, 574)
8,906 (383, 823)
16,785 (205, 1134)
7,416 (476, 539)
530 (476, 1407)
5,439 (167, 941)
21,640 (332, 134)
1,569 (446, 929)
4,460 (638, 941)
4,290 (306, 94)
1,621 (332, 601)
100,099 (610, 929)
20,764 (167, 134)
Haut-Rhin (20, 550)
12,339 (242, 1048)
5,991 (414, 1189)
17,258 (276, 641)
12,819 (638, 550)
11,119 (476, 34)
17,682 (167, 185)
10,704 (242, 240)
9,493 (136, 283)
33,998 (108, 787)
5,614 (358, 306)
13,621 (276, 1352)
1,337 (510, 1316)
14,981 (414, 150)
2,140 (446, 306)
57,378 (54, 1095)
119,619 (578, 989)
55,050 (242, 34)
5,100 (446, 251)
5,604 (306, 1118)
4,308 (446, 424)
55,996 (108, 870)
16,411 (306, 712)
2,650 (446, 1256)
4,442 (276, 886)
14,546 (306, 350)
5,758 (306, 657)
6,551 (332, 440)
24,038 (54, 161)
138,189 (54, 1336)
66,362 (54, 228)
1,352 (276, 1546)
3,430 (306, 550)
2,774 (414, 957)
20,876 (108, 306)
1,721,267 (545, 452)
40,209 (108, 216)
18,294 (276, 50)
11,123 (358, 1189)
5,134 (358, 1048)
35,949 (54, 385)
51,571 (108, 1189)
15,808 (638, 728)
8,872 (306, 185)
40,684 (332, 452)
31,962 (332, 94)
9,690 (306, 989)
5,909 (332, 756)
1,772 (476, 338)
1,061 (510, 1363)
12,634 (276, 251)
425,502 (545, 1189)
95,333 (578, 1407)
15,281 (306, 850)
2,749 (332, 941)
Sarthe (20, 669)
8,297 (638, 657)
13,987 (108, 504)
35,071 (81, 440)
3,890 (476, 1228)
1,304 (510, 373)
13,626 (276, 669)
21,189 (610, 1490)
306,712 (578, 350)
77,311 (54, 680)
22,671 (332, 1316)
138,608 (578, 161)
3,905 (306, 34)
1,965 (510, 66)
143,635 (545, 200)
12,861 (358, 66)
89,644 (545, 601)
3,676 (446, 295)
401 (136, 1434)
4,990 (276, 173)
1,055 (167, 1419)
18,988 (332, 712)
11,238 (276, 562)
60,422 (108, 744)
12,119 (205, 185)
79,743 (81, 1216)
9,491 (638, 562)
34,993 (108, 373)
30,042 (167, 1106)
258,936 (545, 834)
8,162 (446, 744)
5,350 (638, 957)
5,094 (306, 200)
9,297 (108, 1395)
22,563 (306, 834)
7,154 (242, 338)
3,031 (54, 1506)
14,067 (638, 1189)
10,263 (81, 941)
17,756 (108, 574)
12,721 (638, 424)
8,337 (446, 641)
4,338 (414, 373)
